For the text-containing cell, return its midpoint in [X, Y] coordinate format. 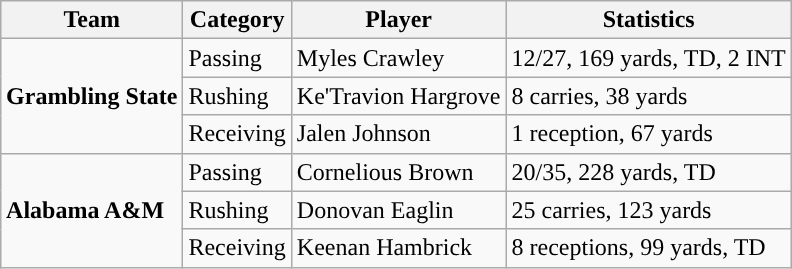
Donovan Eaglin [398, 210]
Myles Crawley [398, 58]
Category [237, 20]
Alabama A&M [92, 210]
Team [92, 20]
8 carries, 38 yards [648, 96]
Statistics [648, 20]
Cornelious Brown [398, 172]
12/27, 169 yards, TD, 2 INT [648, 58]
Jalen Johnson [398, 134]
25 carries, 123 yards [648, 210]
8 receptions, 99 yards, TD [648, 248]
Player [398, 20]
Grambling State [92, 96]
Keenan Hambrick [398, 248]
1 reception, 67 yards [648, 134]
Ke'Travion Hargrove [398, 96]
20/35, 228 yards, TD [648, 172]
